Return (x, y) of the center of cell containing provided text 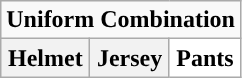
Helmet (46, 58)
Jersey (130, 58)
Uniform Combination (121, 20)
Pants (204, 58)
